Detect which cell encompasses the target text, then output its [x, y] center coordinate. 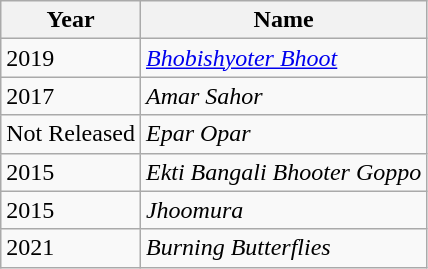
Amar Sahor [283, 96]
2017 [71, 96]
Name [283, 20]
Jhoomura [283, 210]
2021 [71, 248]
Epar Opar [283, 134]
Bhobishyoter Bhoot [283, 58]
Year [71, 20]
Ekti Bangali Bhooter Goppo [283, 172]
Burning Butterflies [283, 248]
Not Released [71, 134]
2019 [71, 58]
